Capture the cell that displays the provided text and extract its (x, y) central coordinate. 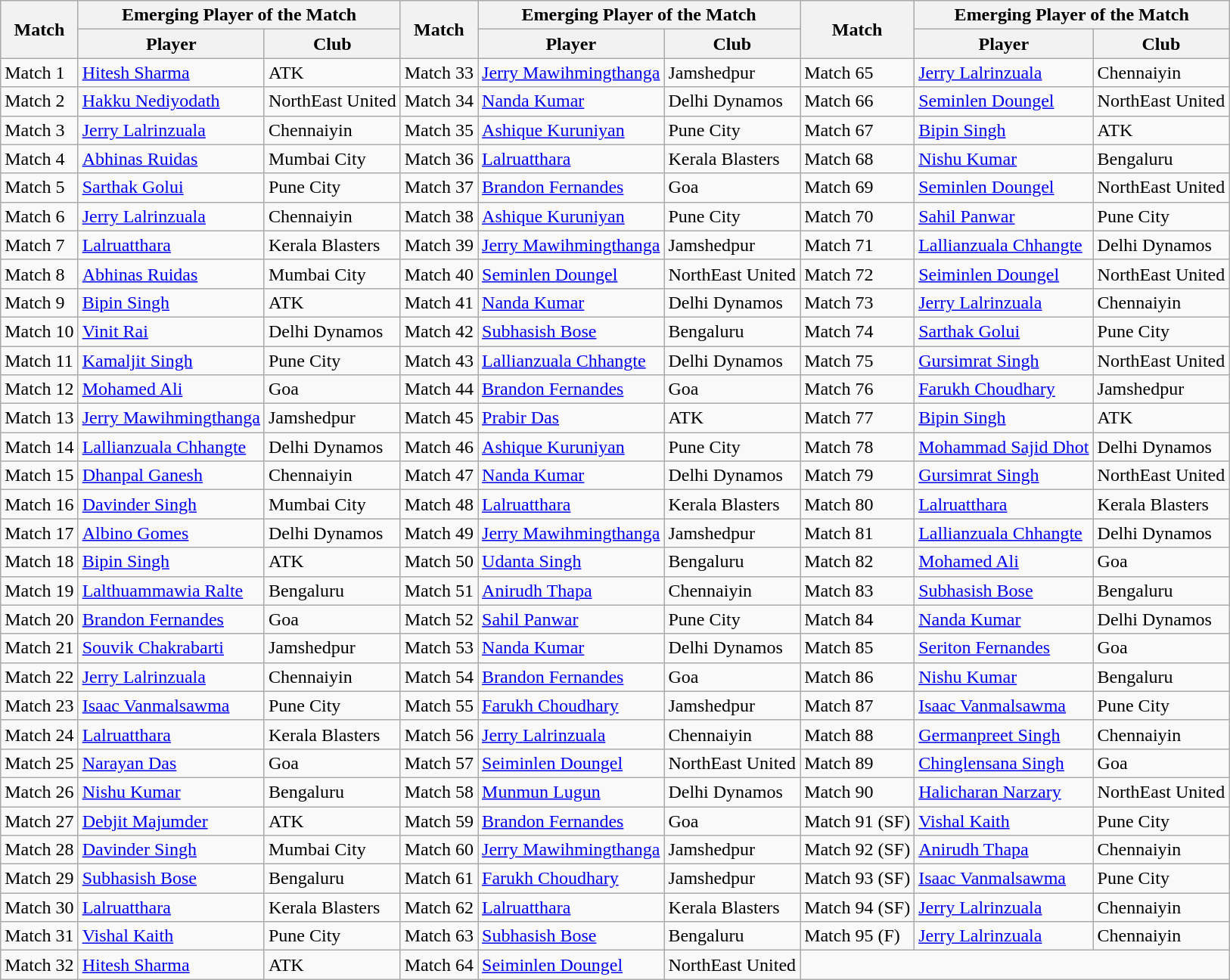
Match 66 (858, 101)
Match 27 (39, 820)
Match 63 (439, 936)
Match 42 (439, 331)
Match 6 (39, 216)
Match 83 (858, 591)
Vinit Rai (171, 331)
Match 75 (858, 361)
Match 95 (F) (858, 936)
Match 19 (39, 591)
Match 33 (439, 73)
Match 51 (439, 591)
Germanpreet Singh (1004, 734)
Match 46 (439, 447)
Souvik Chakrabarti (171, 648)
Match 26 (39, 792)
Narayan Das (171, 763)
Match 4 (39, 159)
Match 15 (39, 476)
Halicharan Narzary (1004, 792)
Match 39 (439, 245)
Munmun Lugun (571, 792)
Match 16 (39, 504)
Match 60 (439, 850)
Match 92 (SF) (858, 850)
Match 48 (439, 504)
Match 55 (439, 706)
Match 17 (39, 533)
Match 76 (858, 389)
Match 37 (439, 188)
Match 69 (858, 188)
Match 74 (858, 331)
Match 81 (858, 533)
Match 31 (39, 936)
Match 58 (439, 792)
Match 22 (39, 677)
Match 68 (858, 159)
Match 41 (439, 302)
Kamaljit Singh (171, 361)
Match 14 (39, 447)
Match 13 (39, 418)
Match 25 (39, 763)
Match 82 (858, 562)
Match 32 (39, 965)
Match 85 (858, 648)
Match 49 (439, 533)
Match 65 (858, 73)
Match 88 (858, 734)
Match 72 (858, 274)
Match 52 (439, 619)
Match 70 (858, 216)
Match 28 (39, 850)
Match 18 (39, 562)
Match 23 (39, 706)
Match 47 (439, 476)
Albino Gomes (171, 533)
Match 10 (39, 331)
Match 44 (439, 389)
Match 80 (858, 504)
Match 53 (439, 648)
Match 78 (858, 447)
Match 35 (439, 130)
Match 43 (439, 361)
Match 38 (439, 216)
Match 93 (SF) (858, 879)
Match 57 (439, 763)
Match 61 (439, 879)
Match 77 (858, 418)
Dhanpal Ganesh (171, 476)
Match 56 (439, 734)
Match 7 (39, 245)
Mohammad Sajid Dhot (1004, 447)
Match 24 (39, 734)
Chinglensana Singh (1004, 763)
Prabir Das (571, 418)
Match 34 (439, 101)
Match 21 (39, 648)
Match 89 (858, 763)
Match 90 (858, 792)
Match 36 (439, 159)
Match 71 (858, 245)
Lalthuammawia Ralte (171, 591)
Match 87 (858, 706)
Match 20 (39, 619)
Match 50 (439, 562)
Match 29 (39, 879)
Match 73 (858, 302)
Match 94 (SF) (858, 907)
Debjit Majumder (171, 820)
Match 84 (858, 619)
Udanta Singh (571, 562)
Match 3 (39, 130)
Match 9 (39, 302)
Match 12 (39, 389)
Match 64 (439, 965)
Match 67 (858, 130)
Match 62 (439, 907)
Match 1 (39, 73)
Seriton Fernandes (1004, 648)
Match 2 (39, 101)
Match 59 (439, 820)
Match 91 (SF) (858, 820)
Match 11 (39, 361)
Match 54 (439, 677)
Match 5 (39, 188)
Match 40 (439, 274)
Match 30 (39, 907)
Hakku Nediyodath (171, 101)
Match 8 (39, 274)
Match 79 (858, 476)
Match 45 (439, 418)
Match 86 (858, 677)
